Return the [X, Y] coordinate for the center point of the cell that contains the specified text.  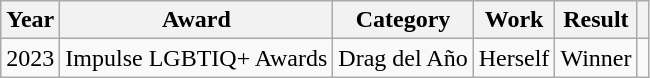
Herself [514, 58]
Award [196, 20]
Work [514, 20]
Winner [596, 58]
Year [30, 20]
2023 [30, 58]
Impulse LGBTIQ+ Awards [196, 58]
Result [596, 20]
Category [403, 20]
Drag del Año [403, 58]
